Search for the cell housing the specified text and yield its (x, y) center coordinate. 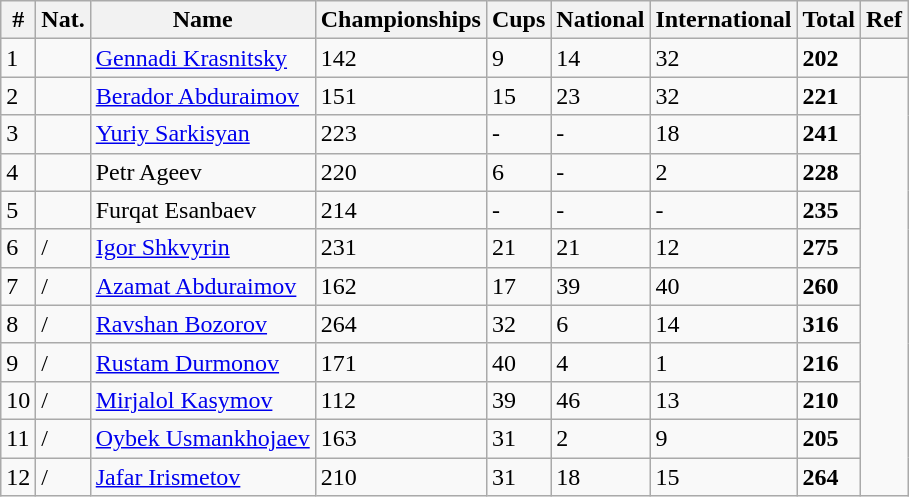
171 (400, 362)
112 (400, 400)
17 (518, 286)
275 (829, 248)
23 (600, 96)
Cups (518, 20)
228 (829, 172)
221 (829, 96)
142 (400, 58)
Championships (400, 20)
13 (724, 400)
7 (18, 286)
Gennadi Krasnitsky (202, 58)
11 (18, 438)
5 (18, 210)
Name (202, 20)
151 (400, 96)
3 (18, 134)
162 (400, 286)
# (18, 20)
Mirjalol Kasymov (202, 400)
Furqat Esanbaev (202, 210)
241 (829, 134)
260 (829, 286)
216 (829, 362)
220 (400, 172)
Oybek Usmankhojaev (202, 438)
Total (829, 20)
46 (600, 400)
Jafar Irismetov (202, 477)
Ref (884, 20)
223 (400, 134)
National (600, 20)
Yuriy Sarkisyan (202, 134)
10 (18, 400)
8 (18, 324)
Rustam Durmonov (202, 362)
316 (829, 324)
Petr Ageev (202, 172)
Igor Shkvyrin (202, 248)
163 (400, 438)
Azamat Abduraimov (202, 286)
235 (829, 210)
International (724, 20)
Ravshan Bozorov (202, 324)
214 (400, 210)
Berador Abduraimov (202, 96)
Nat. (63, 20)
202 (829, 58)
205 (829, 438)
231 (400, 248)
